Scan for the cell matching the given text and deliver its (x, y) coordinate at center. 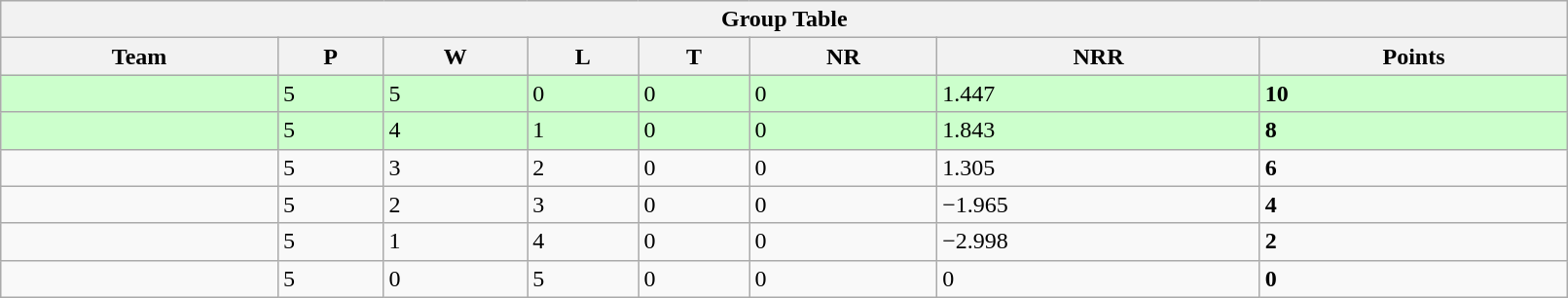
8 (1413, 130)
6 (1413, 168)
1.447 (1098, 93)
Group Table (784, 19)
1.843 (1098, 130)
−2.998 (1098, 242)
NR (843, 56)
NRR (1098, 56)
P (330, 56)
W (456, 56)
T (694, 56)
Team (140, 56)
Points (1413, 56)
1.305 (1098, 168)
10 (1413, 93)
L (583, 56)
−1.965 (1098, 205)
